For the text-containing cell, return its midpoint in (X, Y) coordinate format. 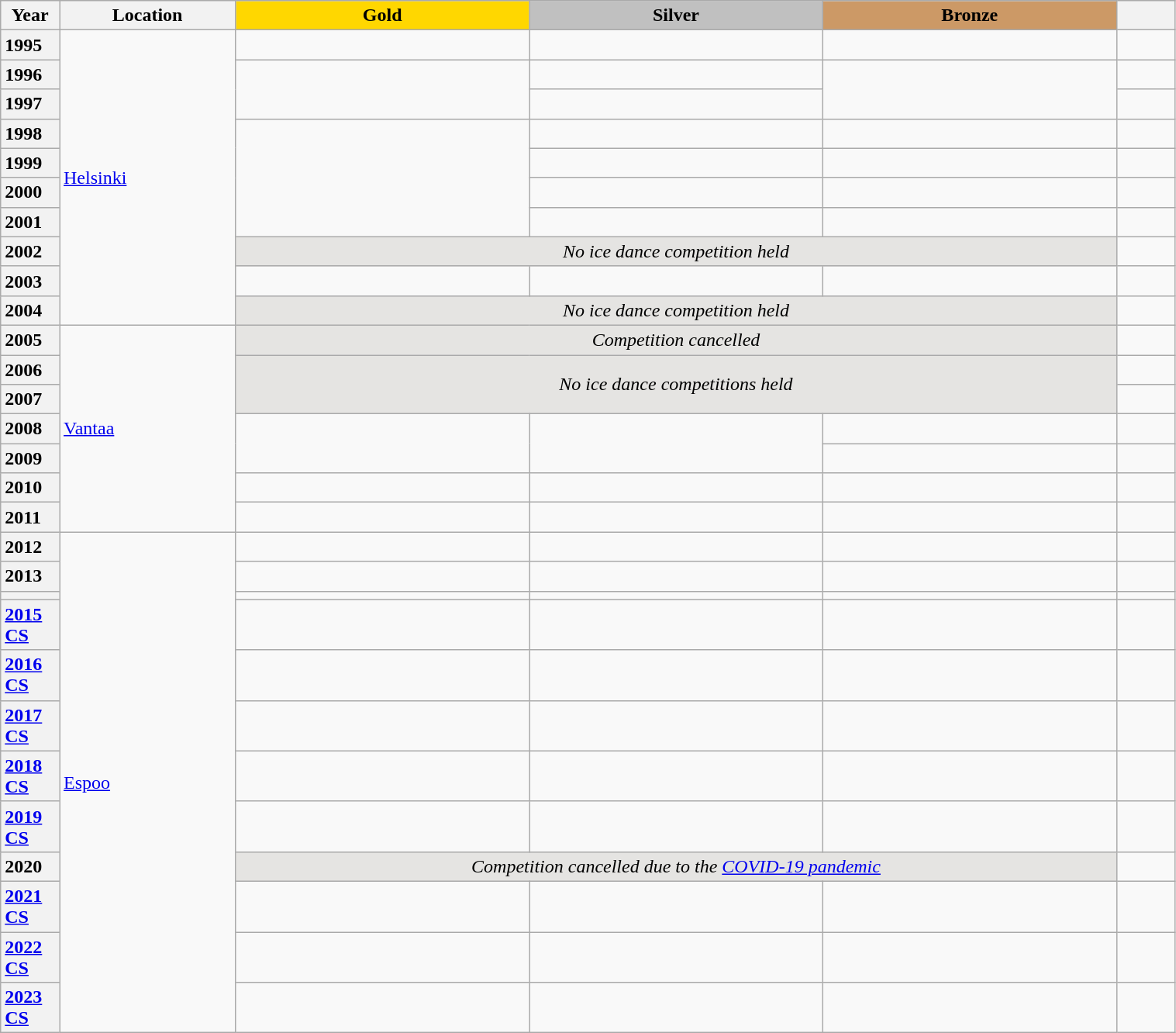
1997 (30, 104)
Bronze (969, 16)
2023 CS (30, 1008)
1998 (30, 133)
Year (30, 16)
Competition cancelled due to the COVID-19 pandemic (676, 866)
Location (147, 16)
2015 CS (30, 625)
2017 CS (30, 726)
2018 CS (30, 776)
2008 (30, 429)
2000 (30, 192)
2002 (30, 251)
2005 (30, 340)
2021 CS (30, 906)
2020 (30, 866)
1999 (30, 163)
2013 (30, 576)
Silver (676, 16)
2016 CS (30, 675)
2006 (30, 370)
2010 (30, 488)
2007 (30, 399)
2003 (30, 281)
2012 (30, 547)
2011 (30, 517)
Competition cancelled (676, 340)
Helsinki (147, 178)
Gold (383, 16)
2022 CS (30, 957)
1996 (30, 74)
No ice dance competitions held (676, 385)
2019 CS (30, 827)
2001 (30, 222)
2009 (30, 458)
1995 (30, 45)
Vantaa (147, 428)
2004 (30, 310)
Espoo (147, 783)
